Pinpoint the cell where the given text exists, returning its [X, Y] midpoint coordinate. 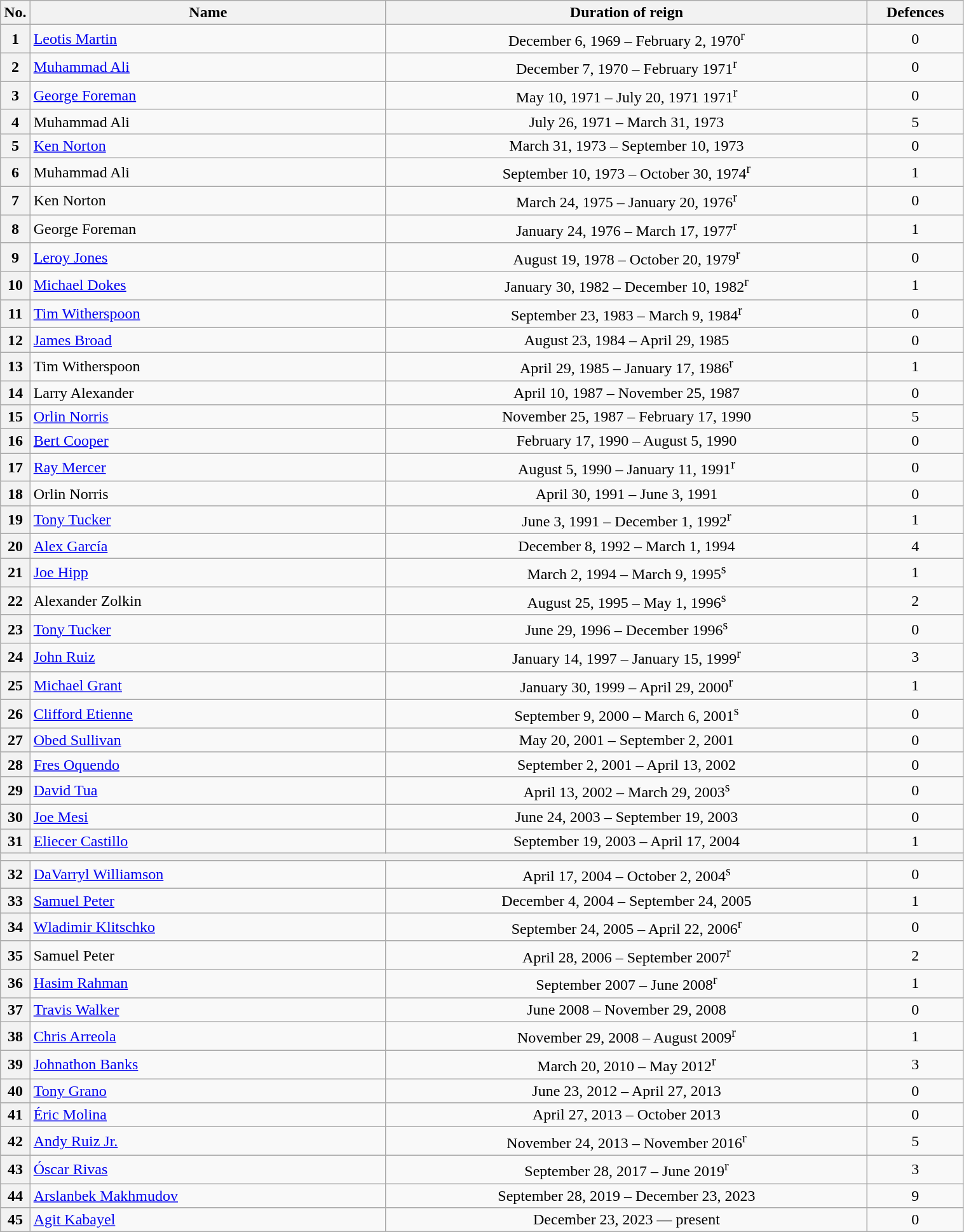
September 23, 1983 – March 9, 1984r [627, 314]
Joe Mesi [208, 817]
Duration of reign [627, 13]
August 23, 1984 – April 29, 1985 [627, 340]
April 29, 1985 – January 17, 1986r [627, 366]
David Tua [208, 791]
10 [15, 286]
Michael Grant [208, 685]
January 30, 1999 – April 29, 2000r [627, 685]
Bert Cooper [208, 441]
January 14, 1997 – January 15, 1999r [627, 657]
14 [15, 393]
Chris Arreola [208, 1036]
April 27, 2013 – October 2013 [627, 1115]
Joe Hipp [208, 572]
Ray Mercer [208, 468]
June 24, 2003 – September 19, 2003 [627, 817]
June 23, 2012 – April 27, 2013 [627, 1091]
September 2007 – June 2008r [627, 984]
30 [15, 817]
September 10, 1973 – October 30, 1974r [627, 173]
Tony Grano [208, 1091]
34 [15, 927]
December 8, 1992 – March 1, 1994 [627, 546]
Hasim Rahman [208, 984]
22 [15, 601]
September 28, 2019 – December 23, 2023 [627, 1196]
January 30, 1982 – December 10, 1982r [627, 286]
January 24, 1976 – March 17, 1977r [627, 229]
No. [15, 13]
18 [15, 493]
August 25, 1995 – May 1, 1996s [627, 601]
April 17, 2004 – October 2, 2004s [627, 875]
21 [15, 572]
March 31, 1973 – September 10, 1973 [627, 146]
6 [15, 173]
September 2, 2001 – April 13, 2002 [627, 764]
June 3, 1991 – December 1, 1992r [627, 520]
12 [15, 340]
Leroy Jones [208, 257]
September 28, 2017 – June 2019r [627, 1170]
38 [15, 1036]
December 7, 1970 – February 1971r [627, 67]
Leotis Martin [208, 39]
25 [15, 685]
DaVarryl Williamson [208, 875]
42 [15, 1142]
7 [15, 201]
April 28, 2006 – September 2007r [627, 955]
39 [15, 1064]
Larry Alexander [208, 393]
24 [15, 657]
December 4, 2004 – September 24, 2005 [627, 901]
May 10, 1971 – July 20, 1971 1971r [627, 95]
Name [208, 13]
April 10, 1987 – November 25, 1987 [627, 393]
26 [15, 715]
13 [15, 366]
44 [15, 1196]
March 24, 1975 – January 20, 1976r [627, 201]
20 [15, 546]
June 2008 – November 29, 2008 [627, 1010]
15 [15, 417]
11 [15, 314]
August 19, 1978 – October 20, 1979r [627, 257]
19 [15, 520]
Obed Sullivan [208, 740]
32 [15, 875]
Johnathon Banks [208, 1064]
Arslanbek Makhmudov [208, 1196]
Fres Oquendo [208, 764]
29 [15, 791]
August 5, 1990 – January 11, 1991r [627, 468]
Clifford Etienne [208, 715]
23 [15, 629]
James Broad [208, 340]
September 19, 2003 – April 17, 2004 [627, 841]
31 [15, 841]
41 [15, 1115]
37 [15, 1010]
33 [15, 901]
Éric Molina [208, 1115]
November 29, 2008 – August 2009r [627, 1036]
April 13, 2002 – March 29, 2003s [627, 791]
March 2, 1994 – March 9, 1995s [627, 572]
John Ruiz [208, 657]
28 [15, 764]
December 6, 1969 – February 2, 1970r [627, 39]
Travis Walker [208, 1010]
Alexander Zolkin [208, 601]
February 17, 1990 – August 5, 1990 [627, 441]
June 29, 1996 – December 1996s [627, 629]
Wladimir Klitschko [208, 927]
Eliecer Castillo [208, 841]
35 [15, 955]
40 [15, 1091]
September 9, 2000 – March 6, 2001s [627, 715]
September 24, 2005 – April 22, 2006r [627, 927]
8 [15, 229]
March 20, 2010 – May 2012r [627, 1064]
December 23, 2023 — present [627, 1220]
November 24, 2013 – November 2016r [627, 1142]
16 [15, 441]
Andy Ruiz Jr. [208, 1142]
May 20, 2001 – September 2, 2001 [627, 740]
Defences [916, 13]
17 [15, 468]
Agit Kabayel [208, 1220]
Alex García [208, 546]
November 25, 1987 – February 17, 1990 [627, 417]
45 [15, 1220]
April 30, 1991 – June 3, 1991 [627, 493]
36 [15, 984]
Óscar Rivas [208, 1170]
27 [15, 740]
Michael Dokes [208, 286]
July 26, 1971 – March 31, 1973 [627, 121]
43 [15, 1170]
